Return (x, y) of the center of cell containing provided text 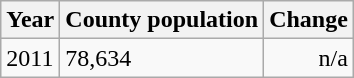
n/a (309, 58)
Year (30, 20)
78,634 (162, 58)
2011 (30, 58)
County population (162, 20)
Change (309, 20)
